Return [X, Y] of the center of cell containing provided text 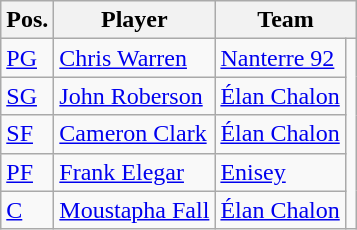
Cameron Clark [134, 134]
PG [28, 58]
C [28, 210]
SF [28, 134]
Moustapha Fall [134, 210]
SG [28, 96]
Pos. [28, 20]
Nanterre 92 [280, 58]
Enisey [280, 172]
John Roberson [134, 96]
Player [134, 20]
Chris Warren [134, 58]
Frank Elegar [134, 172]
Team [286, 20]
PF [28, 172]
